For the text-containing cell, return its midpoint in (x, y) coordinate format. 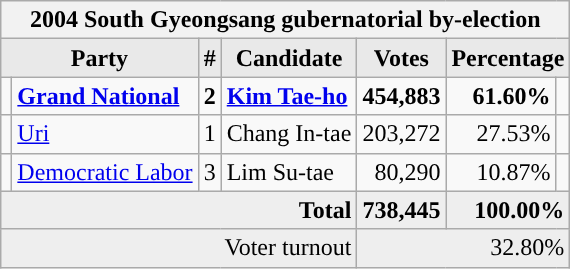
Party (100, 58)
738,445 (402, 210)
32.80% (464, 248)
Chang In-tae (289, 134)
Votes (402, 58)
Percentage (508, 58)
1 (210, 134)
10.87% (501, 172)
80,290 (402, 172)
2004 South Gyeongsang gubernatorial by-election (286, 20)
Uri (105, 134)
# (210, 58)
3 (210, 172)
Lim Su-tae (289, 172)
2 (210, 96)
100.00% (508, 210)
454,883 (402, 96)
Voter turnout (179, 248)
61.60% (501, 96)
Grand National (105, 96)
Kim Tae-ho (289, 96)
Candidate (289, 58)
Total (179, 210)
203,272 (402, 134)
Democratic Labor (105, 172)
27.53% (501, 134)
